For the text-containing cell, return its midpoint in [x, y] coordinate format. 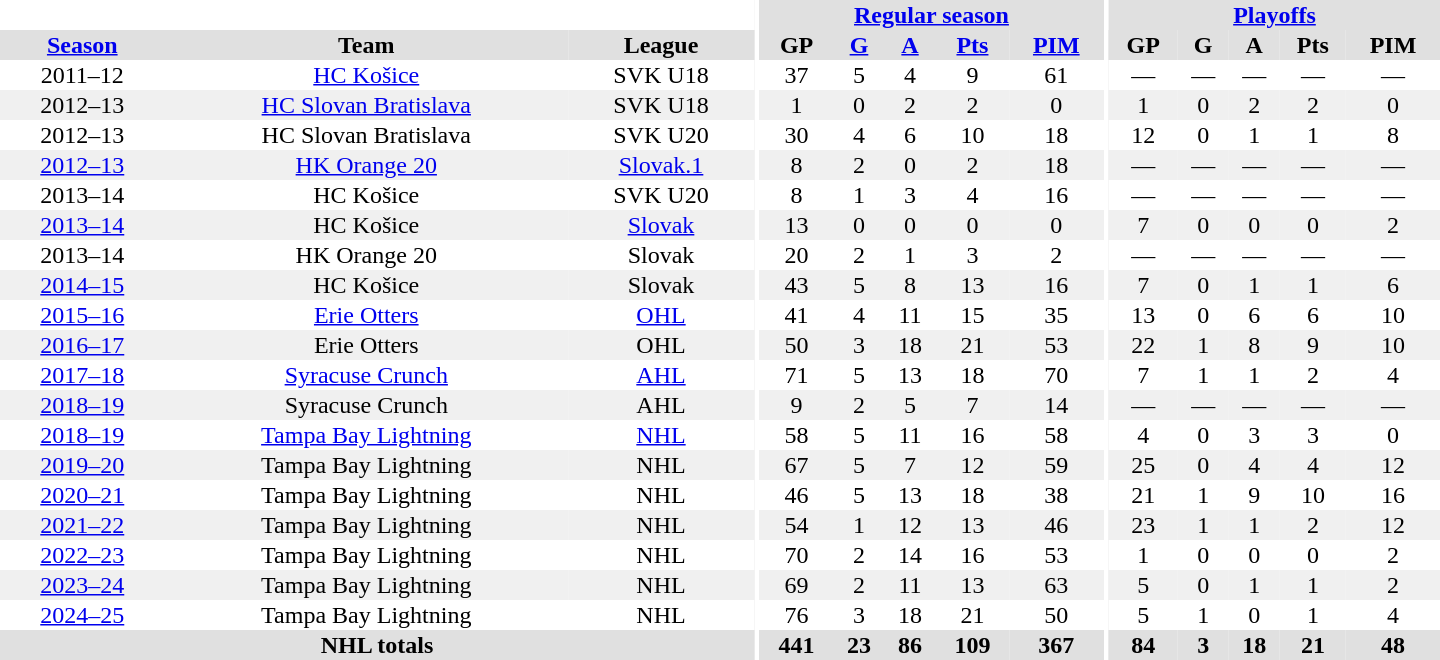
Regular season [932, 15]
2022–23 [82, 555]
86 [910, 645]
2019–20 [82, 465]
Playoffs [1274, 15]
20 [797, 255]
25 [1144, 465]
2014–15 [82, 285]
69 [797, 585]
2015–16 [82, 315]
35 [1056, 315]
2024–25 [82, 615]
15 [973, 315]
59 [1056, 465]
30 [797, 135]
41 [797, 315]
2011–12 [82, 75]
Team [366, 45]
Season [82, 45]
61 [1056, 75]
NHL totals [377, 645]
2016–17 [82, 345]
76 [797, 615]
Slovak.1 [661, 165]
2021–22 [82, 525]
37 [797, 75]
54 [797, 525]
109 [973, 645]
71 [797, 375]
48 [1393, 645]
84 [1144, 645]
67 [797, 465]
2020–21 [82, 495]
441 [797, 645]
38 [1056, 495]
63 [1056, 585]
2023–24 [82, 585]
League [661, 45]
22 [1144, 345]
2017–18 [82, 375]
43 [797, 285]
367 [1056, 645]
